From the cell containing the given text, extract its center point as [x, y] coordinate. 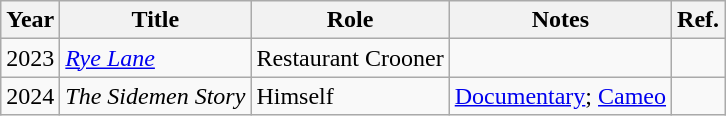
Himself [350, 96]
2024 [30, 96]
Year [30, 20]
Documentary; Cameo [560, 96]
Notes [560, 20]
Restaurant Crooner [350, 58]
The Sidemen Story [156, 96]
Title [156, 20]
Role [350, 20]
2023 [30, 58]
Rye Lane [156, 58]
Ref. [698, 20]
